Output the [X, Y] coordinate of the center of the cell containing the given text.  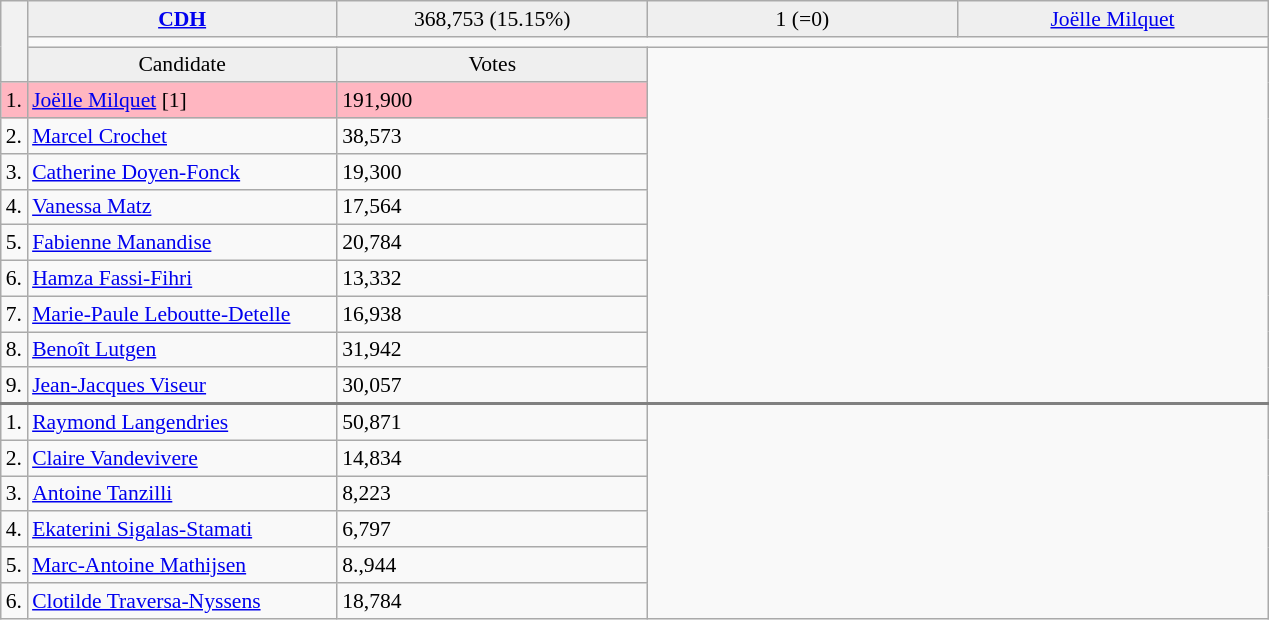
Candidate [182, 65]
Marcel Crochet [182, 136]
Votes [492, 65]
Catherine Doyen-Fonck [182, 172]
Raymond Langendries [182, 422]
31,942 [492, 350]
6,797 [492, 530]
9. [14, 386]
38,573 [492, 136]
50,871 [492, 422]
Benoît Lutgen [182, 350]
Antoine Tanzilli [182, 494]
17,564 [492, 207]
368,753 (15.15%) [492, 19]
1 (=0) [802, 19]
Joëlle Milquet [1112, 19]
Fabienne Manandise [182, 243]
7. [14, 314]
Marc-Antoine Mathijsen [182, 565]
8.,944 [492, 565]
8. [14, 350]
19,300 [492, 172]
Claire Vandevivere [182, 458]
20,784 [492, 243]
16,938 [492, 314]
14,834 [492, 458]
Joëlle Milquet [1] [182, 101]
CDH [182, 19]
191,900 [492, 101]
Hamza Fassi-Fihri [182, 279]
Ekaterini Sigalas-Stamati [182, 530]
Marie-Paule Leboutte-Detelle [182, 314]
18,784 [492, 601]
Vanessa Matz [182, 207]
30,057 [492, 386]
Jean-Jacques Viseur [182, 386]
Clotilde Traversa-Nyssens [182, 601]
8,223 [492, 494]
13,332 [492, 279]
